Scan for the cell matching the given text and deliver its [X, Y] coordinate at center. 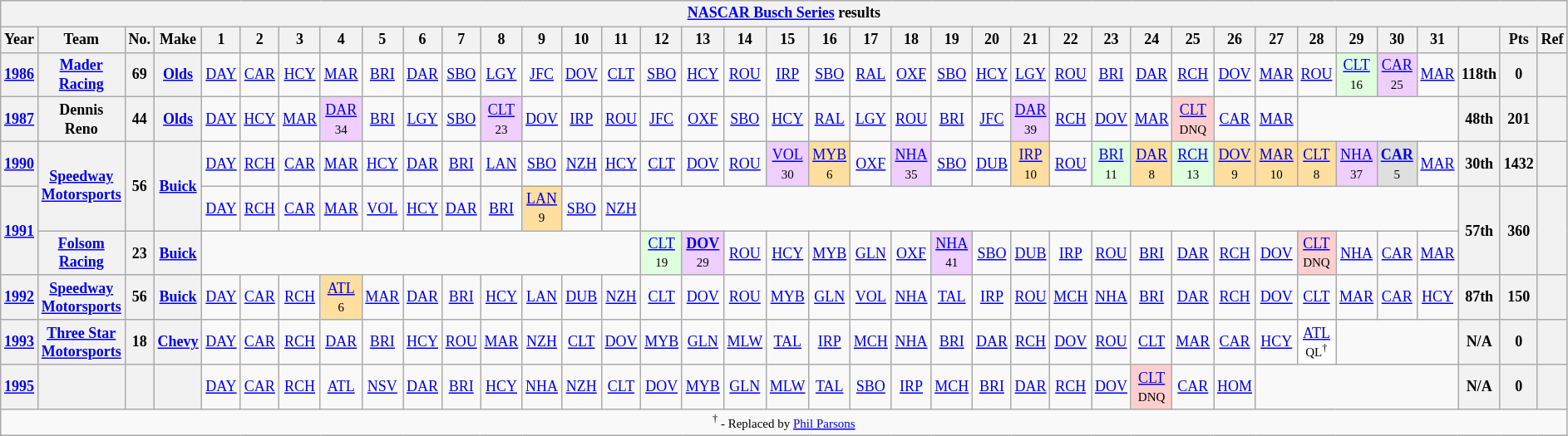
1990 [20, 164]
6 [422, 40]
DAR8 [1151, 164]
LAN9 [542, 208]
NASCAR Busch Series results [784, 13]
Three Star Motorsports [81, 342]
Year [20, 40]
25 [1193, 40]
1432 [1518, 164]
7 [461, 40]
DOV9 [1235, 164]
15 [786, 40]
8 [501, 40]
CLT16 [1357, 75]
NSV [382, 387]
CLT23 [501, 120]
3 [300, 40]
CAR25 [1397, 75]
2 [259, 40]
201 [1518, 120]
1991 [20, 231]
26 [1235, 40]
12 [662, 40]
1986 [20, 75]
13 [703, 40]
11 [621, 40]
21 [1031, 40]
No. [140, 40]
48th [1480, 120]
30th [1480, 164]
VOL30 [786, 164]
BRI11 [1112, 164]
1993 [20, 342]
28 [1317, 40]
44 [140, 120]
ATL [341, 387]
1 [221, 40]
CLT19 [662, 253]
HOM [1235, 387]
NHA37 [1357, 164]
DAR34 [341, 120]
10 [581, 40]
Chevy [178, 342]
20 [993, 40]
Dennis Reno [81, 120]
1992 [20, 297]
1987 [20, 120]
4 [341, 40]
150 [1518, 297]
24 [1151, 40]
Team [81, 40]
DAR39 [1031, 120]
NHA35 [911, 164]
Ref [1552, 40]
† - Replaced by Phil Parsons [784, 423]
19 [952, 40]
16 [830, 40]
CLT8 [1317, 164]
87th [1480, 297]
Folsom Racing [81, 253]
360 [1518, 231]
Make [178, 40]
CAR5 [1397, 164]
27 [1276, 40]
MYB6 [830, 164]
Pts [1518, 40]
118th [1480, 75]
69 [140, 75]
NHA41 [952, 253]
22 [1071, 40]
57th [1480, 231]
IRP10 [1031, 164]
5 [382, 40]
ATLQL† [1317, 342]
Mader Racing [81, 75]
17 [871, 40]
DOV29 [703, 253]
14 [745, 40]
MAR10 [1276, 164]
29 [1357, 40]
RCH13 [1193, 164]
ATL6 [341, 297]
1995 [20, 387]
30 [1397, 40]
31 [1437, 40]
9 [542, 40]
